Find where the given text appears and provide that cell's center as (x, y) coordinate. 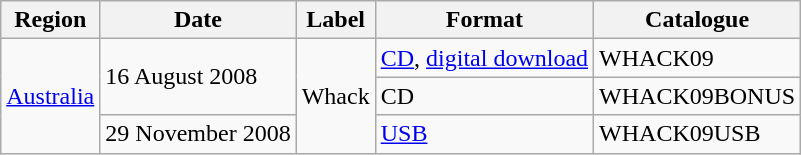
Australia (50, 96)
Label (336, 20)
WHACK09USB (698, 134)
WHACK09 (698, 58)
Region (50, 20)
29 November 2008 (198, 134)
Date (198, 20)
Format (484, 20)
CD, digital download (484, 58)
Catalogue (698, 20)
Whack (336, 96)
WHACK09BONUS (698, 96)
USB (484, 134)
16 August 2008 (198, 77)
CD (484, 96)
